Scan for the cell matching the given text and deliver its [X, Y] coordinate at center. 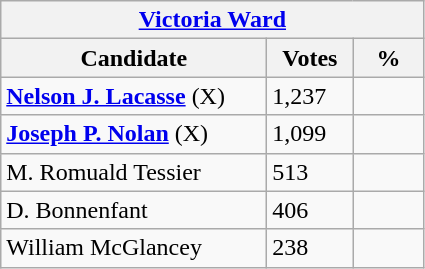
Nelson J. Lacasse (X) [134, 96]
238 [310, 248]
D. Bonnenfant [134, 210]
M. Romuald Tessier [134, 172]
1,237 [310, 96]
% [388, 58]
1,099 [310, 134]
513 [310, 172]
Votes [310, 58]
William McGlancey [134, 248]
Candidate [134, 58]
406 [310, 210]
Joseph P. Nolan (X) [134, 134]
Victoria Ward [212, 20]
